Identify which cell holds the provided text, then report its (x, y) central coordinate. 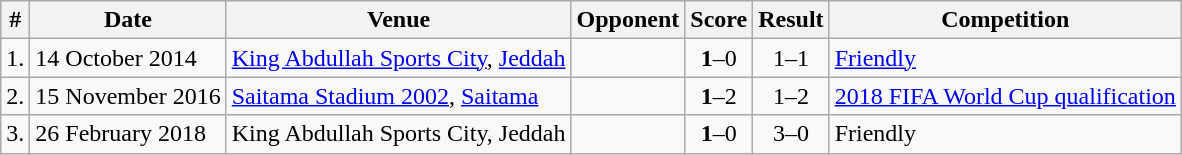
2018 FIFA World Cup qualification (1005, 96)
Saitama Stadium 2002, Saitama (398, 96)
Competition (1005, 20)
Date (128, 20)
# (16, 20)
Opponent (628, 20)
2. (16, 96)
1. (16, 58)
15 November 2016 (128, 96)
Result (791, 20)
26 February 2018 (128, 134)
1–1 (791, 58)
14 October 2014 (128, 58)
3. (16, 134)
Score (719, 20)
3–0 (791, 134)
Venue (398, 20)
